Scan for the cell matching the given text and deliver its (x, y) coordinate at center. 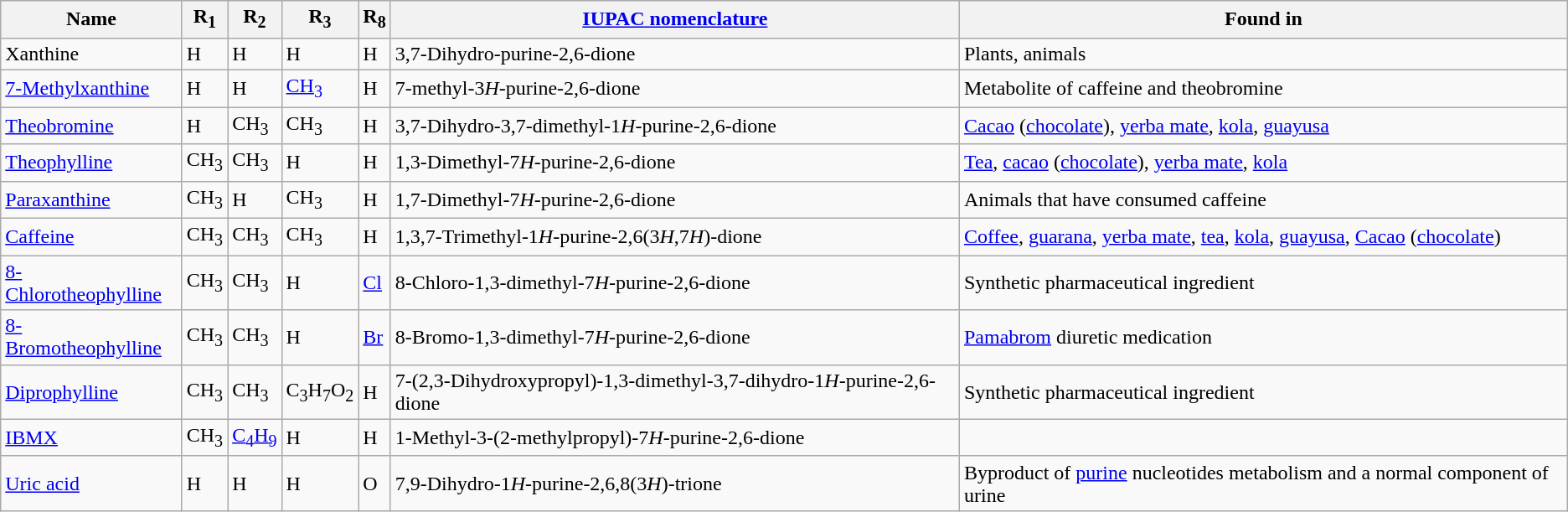
R3 (320, 19)
1-Methyl-3-(2-methylpropyl)-7H-purine-2,6-dione (675, 437)
Pamabrom diuretic medication (1263, 337)
1,3-Dimethyl-7H-purine-2,6-dione (675, 163)
Caffeine (91, 237)
7-methyl-3H-purine-2,6-dione (675, 88)
Coffee, guarana, yerba mate, tea, kola, guayusa, Cacao (chocolate) (1263, 237)
Name (91, 19)
Found in (1263, 19)
IUPAC nomenclature (675, 19)
Tea, cacao (chocolate), yerba mate, kola (1263, 163)
Cacao (chocolate), yerba mate, kola, guayusa (1263, 126)
8-Bromo-1,3-dimethyl-7H-purine-2,6-dione (675, 337)
1,7-Dimethyl-7H-purine-2,6-dione (675, 199)
7-Methylxanthine (91, 88)
Diprophylline (91, 392)
C4H9 (255, 437)
Theophylline (91, 163)
3,7-Dihydro-purine-2,6-dione (675, 54)
Theobromine (91, 126)
8-Chlorotheophylline (91, 283)
7-(2,3-Dihydroxypropyl)-1,3-dimethyl-3,7-dihydro-1H-purine-2,6-dione (675, 392)
8-Bromotheophylline (91, 337)
R2 (255, 19)
7,9-Dihydro-1H-purine-2,6,8(3H)-trione (675, 483)
IBMX (91, 437)
Animals that have consumed caffeine (1263, 199)
Byproduct of purine nucleotides metabolism and a normal component of urine (1263, 483)
Cl (374, 283)
Br (374, 337)
Uric acid (91, 483)
R1 (204, 19)
Xanthine (91, 54)
O (374, 483)
Metabolite of caffeine and theobromine (1263, 88)
Plants, animals (1263, 54)
3,7-Dihydro-3,7-dimethyl-1H-purine-2,6-dione (675, 126)
Paraxanthine (91, 199)
1,3,7-Trimethyl-1H-purine-2,6(3H,7H)-dione (675, 237)
R8 (374, 19)
C3H7O2 (320, 392)
8-Chloro-1,3-dimethyl-7H-purine-2,6-dione (675, 283)
